Output the (x, y) coordinate of the center of the cell containing the given text.  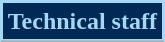
Technical staff (83, 22)
